Pinpoint the cell where the given text exists, returning its [X, Y] midpoint coordinate. 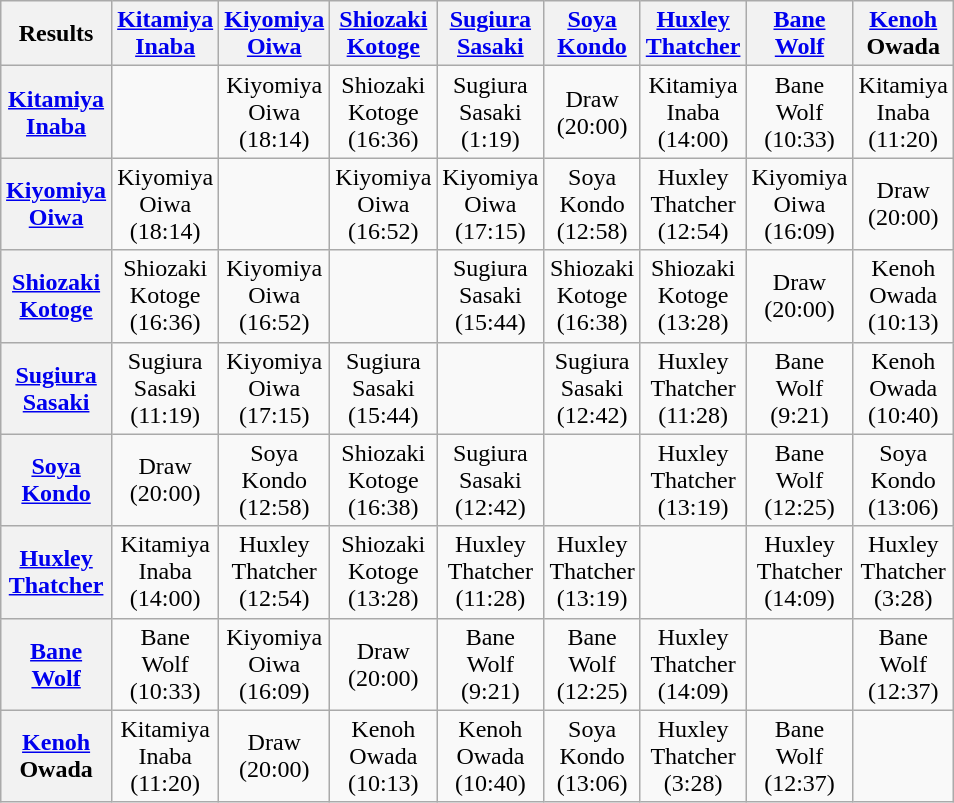
SugiuraSasaki(11:19) [166, 388]
SugiuraSasaki(1:19) [490, 112]
Results [56, 34]
